For the text-containing cell, return its midpoint in (X, Y) coordinate format. 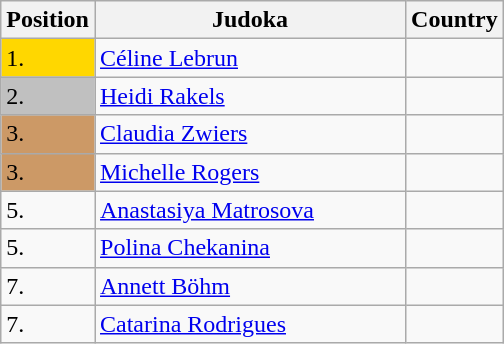
Polina Chekanina (250, 248)
Country (455, 20)
Anastasiya Matrosova (250, 210)
Heidi Rakels (250, 96)
Judoka (250, 20)
1. (48, 58)
Annett Böhm (250, 286)
Claudia Zwiers (250, 134)
Position (48, 20)
Céline Lebrun (250, 58)
Michelle Rogers (250, 172)
Catarina Rodrigues (250, 324)
2. (48, 96)
